Return the (X, Y) coordinate for the center point of the cell that contains the specified text.  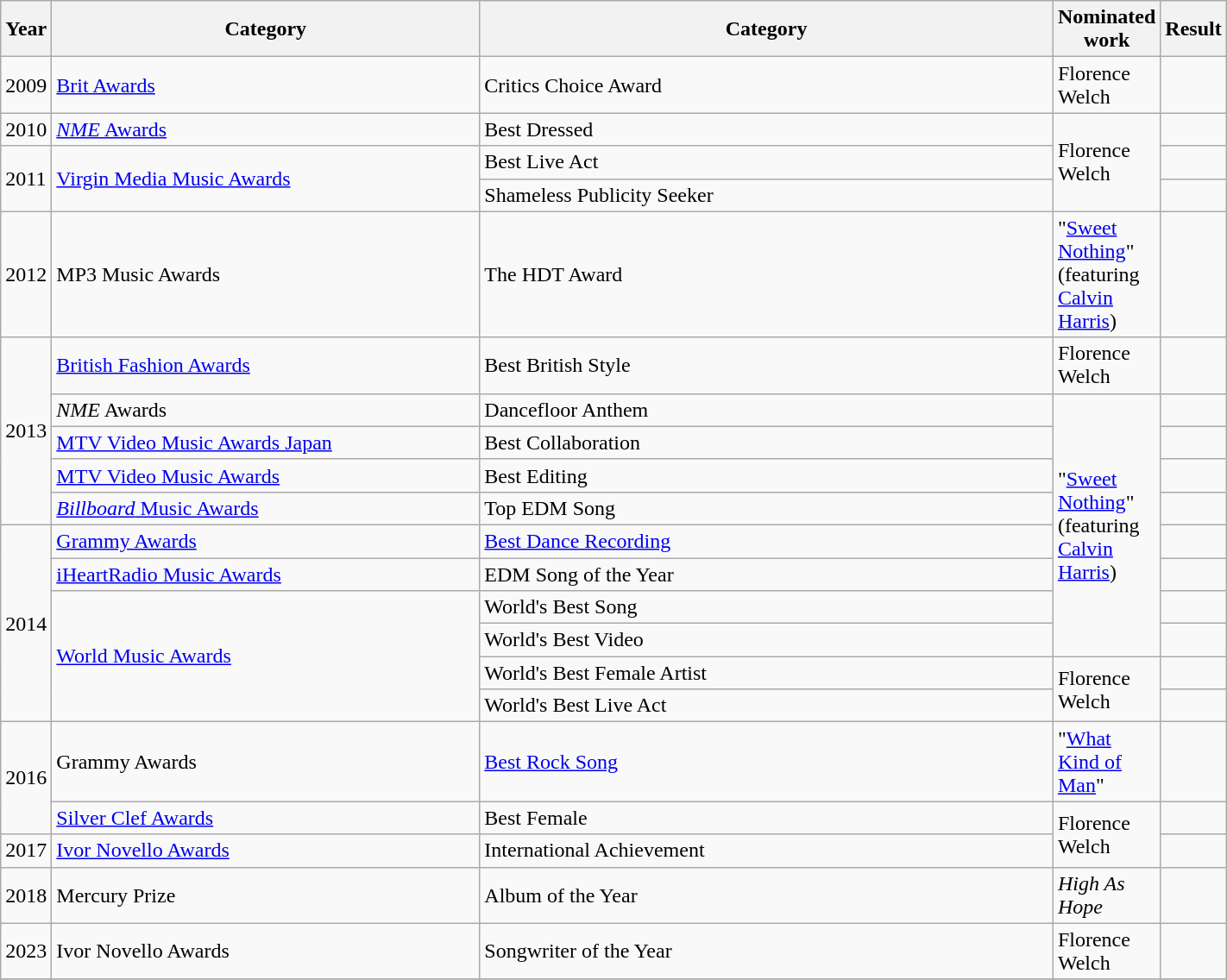
Best British Style (766, 366)
MTV Video Music Awards (266, 475)
Best Collaboration (766, 443)
Mercury Prize (266, 895)
Critics Choice Award (766, 85)
British Fashion Awards (266, 366)
Best Live Act (766, 162)
2023 (26, 951)
International Achievement (766, 851)
MP3 Music Awards (266, 274)
World's Best Video (766, 640)
MTV Video Music Awards Japan (266, 443)
Virgin Media Music Awards (266, 179)
2011 (26, 179)
Best Dance Recording (766, 541)
Best Editing (766, 475)
2012 (26, 274)
Best Female (766, 818)
Nominated work (1106, 29)
World's Best Live Act (766, 706)
2014 (26, 623)
Silver Clef Awards (266, 818)
2018 (26, 895)
2017 (26, 851)
EDM Song of the Year (766, 574)
Year (26, 29)
Dancefloor Anthem (766, 410)
World's Best Song (766, 607)
2010 (26, 129)
Result (1193, 29)
Best Dressed (766, 129)
The HDT Award (766, 274)
World Music Awards (266, 656)
Top EDM Song (766, 508)
Brit Awards (266, 85)
World's Best Female Artist (766, 673)
"What Kind of Man" (1106, 762)
Best Rock Song (766, 762)
2009 (26, 85)
High As Hope (1106, 895)
2016 (26, 778)
Album of the Year (766, 895)
2013 (26, 431)
Billboard Music Awards (266, 508)
Songwriter of the Year (766, 951)
iHeartRadio Music Awards (266, 574)
Shameless Publicity Seeker (766, 195)
